Pinpoint the cell where the given text exists, returning its [x, y] midpoint coordinate. 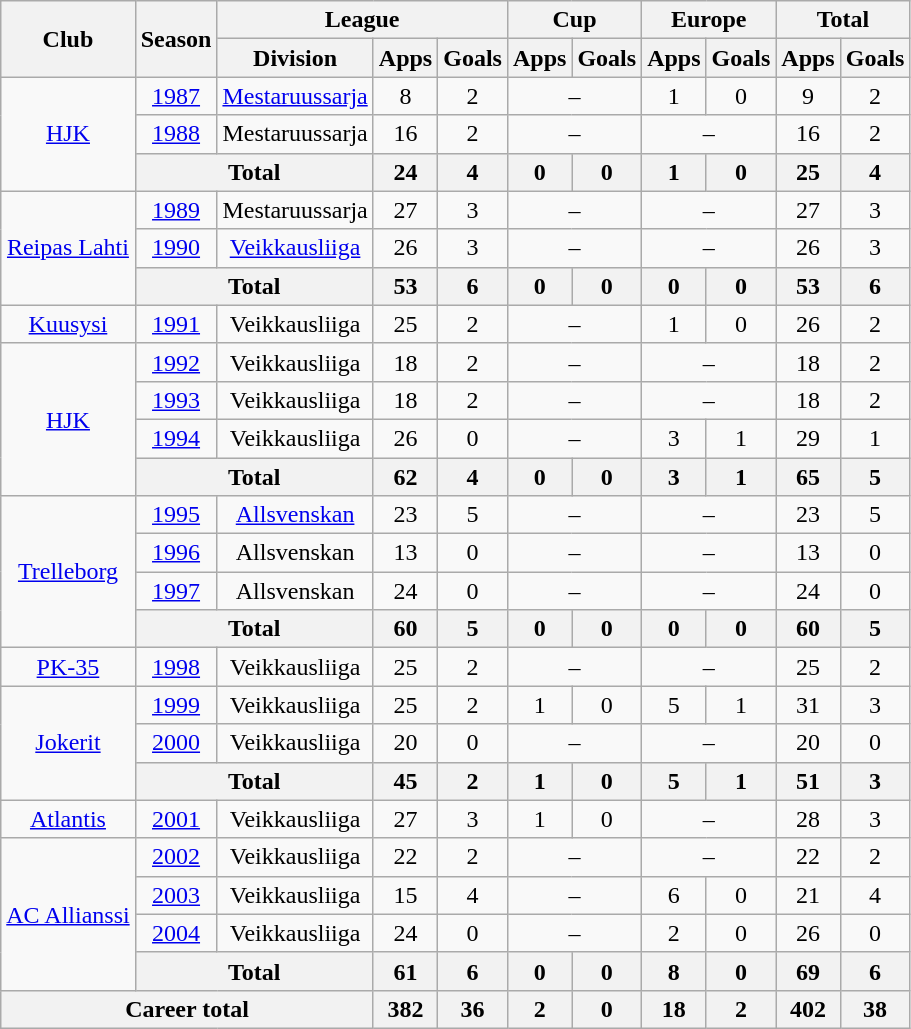
1987 [176, 96]
1991 [176, 324]
League [362, 20]
31 [808, 705]
Trelleborg [68, 572]
1990 [176, 248]
21 [808, 895]
36 [473, 1009]
28 [808, 819]
Cup [574, 20]
1989 [176, 210]
2002 [176, 857]
Club [68, 39]
382 [405, 1009]
Reipas Lahti [68, 248]
9 [808, 96]
1994 [176, 438]
402 [808, 1009]
1998 [176, 667]
65 [808, 477]
2001 [176, 819]
Season [176, 39]
69 [808, 971]
AC Allianssi [68, 914]
51 [808, 781]
1999 [176, 705]
1995 [176, 515]
1996 [176, 553]
Jokerit [68, 743]
45 [405, 781]
Career total [188, 1009]
Kuusysi [68, 324]
Europe [709, 20]
61 [405, 971]
15 [405, 895]
38 [875, 1009]
29 [808, 438]
62 [405, 477]
Division [295, 58]
1993 [176, 400]
PK-35 [68, 667]
1992 [176, 362]
2004 [176, 933]
2000 [176, 743]
Atlantis [68, 819]
2003 [176, 895]
1997 [176, 591]
1988 [176, 134]
